Identify which cell holds the provided text, then report its (x, y) central coordinate. 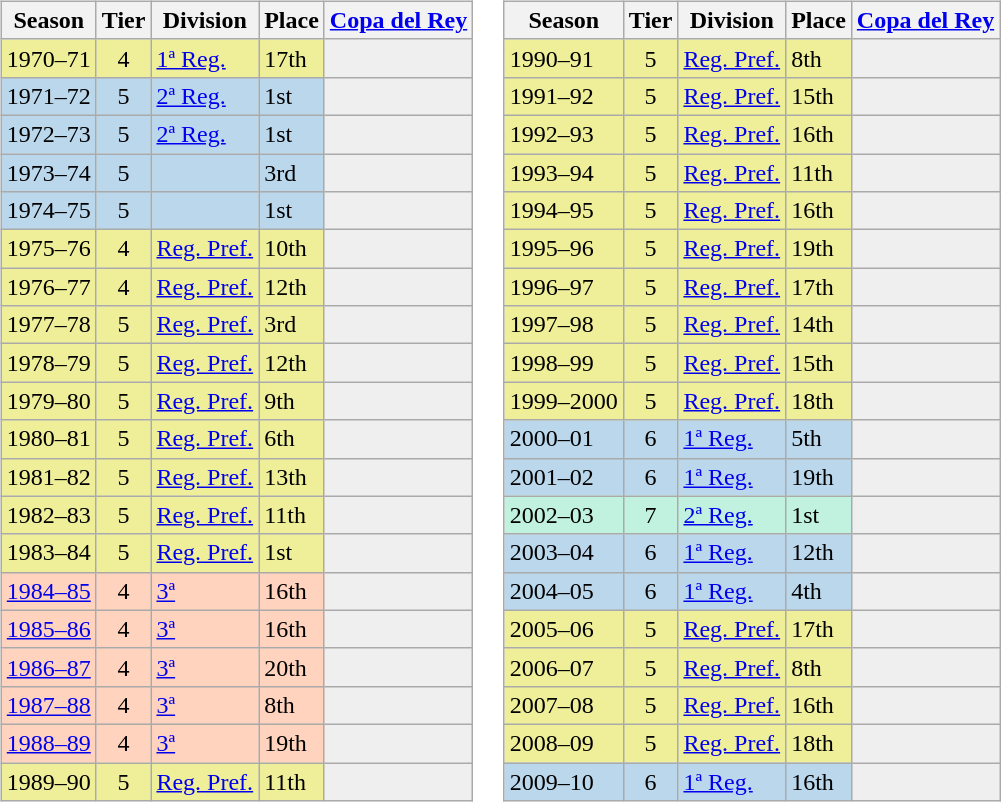
2009–10 (564, 781)
1988–89 (48, 743)
2002–03 (564, 515)
1984–85 (48, 591)
9th (292, 401)
1983–84 (48, 553)
1974–75 (48, 211)
1973–74 (48, 173)
1982–83 (48, 515)
1977–78 (48, 325)
1996–97 (564, 287)
1972–73 (48, 134)
1971–72 (48, 96)
1976–77 (48, 287)
1990–91 (564, 58)
1989–90 (48, 781)
4th (819, 591)
1995–96 (564, 249)
1980–81 (48, 439)
14th (819, 325)
1979–80 (48, 401)
2004–05 (564, 591)
10th (292, 249)
2008–09 (564, 743)
20th (292, 667)
1981–82 (48, 477)
1992–93 (564, 134)
13th (292, 477)
1999–2000 (564, 401)
5th (819, 439)
1975–76 (48, 249)
1998–99 (564, 363)
2001–02 (564, 477)
1970–71 (48, 58)
1994–95 (564, 211)
2005–06 (564, 629)
1986–87 (48, 667)
1985–86 (48, 629)
2006–07 (564, 667)
7 (650, 515)
2007–08 (564, 705)
1978–79 (48, 363)
6th (292, 439)
1987–88 (48, 705)
1993–94 (564, 173)
1991–92 (564, 96)
2000–01 (564, 439)
1997–98 (564, 325)
2003–04 (564, 553)
